From the cell containing the given text, extract its center point as [x, y] coordinate. 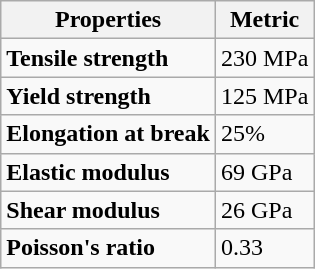
Metric [264, 20]
Poisson's ratio [108, 248]
Properties [108, 20]
Yield strength [108, 96]
25% [264, 134]
0.33 [264, 248]
69 GPa [264, 172]
230 MPa [264, 58]
Elongation at break [108, 134]
Elastic modulus [108, 172]
Shear modulus [108, 210]
Tensile strength [108, 58]
125 MPa [264, 96]
26 GPa [264, 210]
